Capture the cell that displays the provided text and extract its [X, Y] central coordinate. 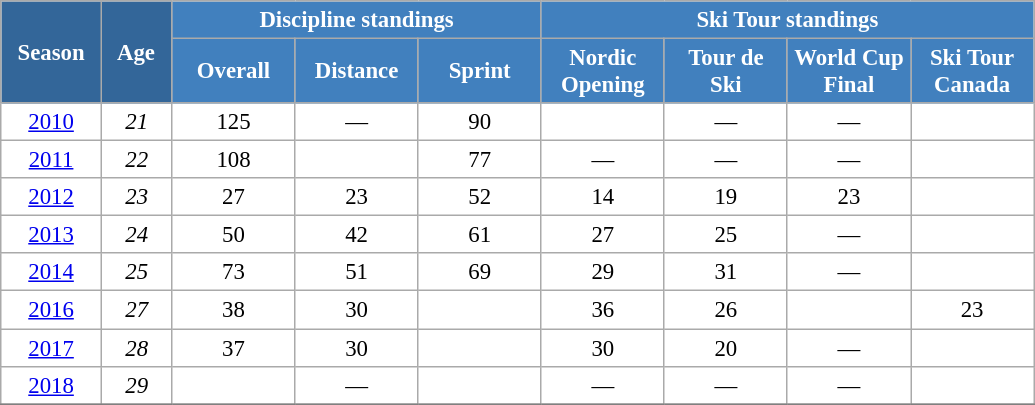
61 [480, 235]
NordicOpening [602, 72]
2016 [52, 310]
36 [602, 310]
2013 [52, 235]
Tour deSki [726, 72]
2017 [52, 348]
77 [480, 160]
108 [234, 160]
24 [136, 235]
31 [726, 273]
42 [356, 235]
37 [234, 348]
Age [136, 52]
20 [726, 348]
69 [480, 273]
Distance [356, 72]
52 [480, 197]
22 [136, 160]
73 [234, 273]
Discipline standings [356, 20]
2010 [52, 122]
Ski Tour standings [787, 20]
90 [480, 122]
2011 [52, 160]
World CupFinal [848, 72]
2014 [52, 273]
26 [726, 310]
28 [136, 348]
2018 [52, 385]
Overall [234, 72]
50 [234, 235]
19 [726, 197]
125 [234, 122]
14 [602, 197]
38 [234, 310]
2012 [52, 197]
Ski TourCanada [972, 72]
21 [136, 122]
Sprint [480, 72]
51 [356, 273]
Season [52, 52]
